Determine the (X, Y) coordinate at the center of the cell enclosing the given text.  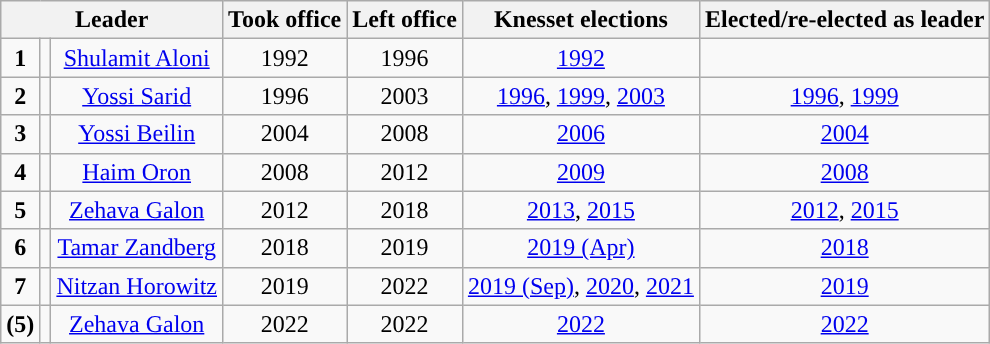
6 (20, 248)
Took office (285, 20)
2013, 2015 (580, 210)
Yossi Beilin (137, 134)
7 (20, 286)
Shulamit Aloni (137, 58)
Left office (405, 20)
Elected/re-elected as leader (844, 20)
1 (20, 58)
Leader (112, 20)
1996, 1999 (844, 96)
Tamar Zandberg (137, 248)
2009 (580, 172)
Nitzan Horowitz (137, 286)
5 (20, 210)
(5) (20, 324)
4 (20, 172)
2012, 2015 (844, 210)
Yossi Sarid (137, 96)
Haim Oron (137, 172)
2003 (405, 96)
1996, 1999, 2003 (580, 96)
3 (20, 134)
Knesset elections (580, 20)
2 (20, 96)
2019 (Apr) (580, 248)
2006 (580, 134)
2019 (Sep), 2020, 2021 (580, 286)
